From the cell containing the given text, extract its center point as [X, Y] coordinate. 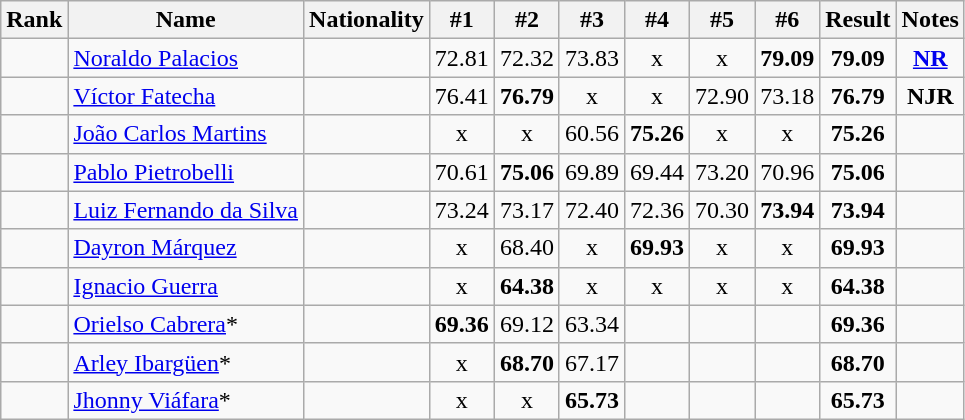
73.18 [788, 96]
73.17 [526, 210]
72.81 [462, 58]
João Carlos Martins [186, 134]
63.34 [592, 324]
73.83 [592, 58]
72.40 [592, 210]
#2 [526, 20]
Pablo Pietrobelli [186, 172]
#5 [722, 20]
69.44 [656, 172]
Dayron Márquez [186, 248]
Orielso Cabrera* [186, 324]
76.41 [462, 96]
NJR [930, 96]
73.20 [722, 172]
69.89 [592, 172]
70.30 [722, 210]
70.96 [788, 172]
Luiz Fernando da Silva [186, 210]
Rank [34, 20]
Name [186, 20]
60.56 [592, 134]
#6 [788, 20]
Result [858, 20]
72.90 [722, 96]
NR [930, 58]
Notes [930, 20]
Ignacio Guerra [186, 286]
Nationality [367, 20]
#3 [592, 20]
Jhonny Viáfara* [186, 400]
68.40 [526, 248]
#4 [656, 20]
69.12 [526, 324]
Arley Ibargüen* [186, 362]
70.61 [462, 172]
73.24 [462, 210]
67.17 [592, 362]
#1 [462, 20]
Noraldo Palacios [186, 58]
72.36 [656, 210]
72.32 [526, 58]
Víctor Fatecha [186, 96]
